Locate the cell with the specified text and output its (X, Y) center coordinate. 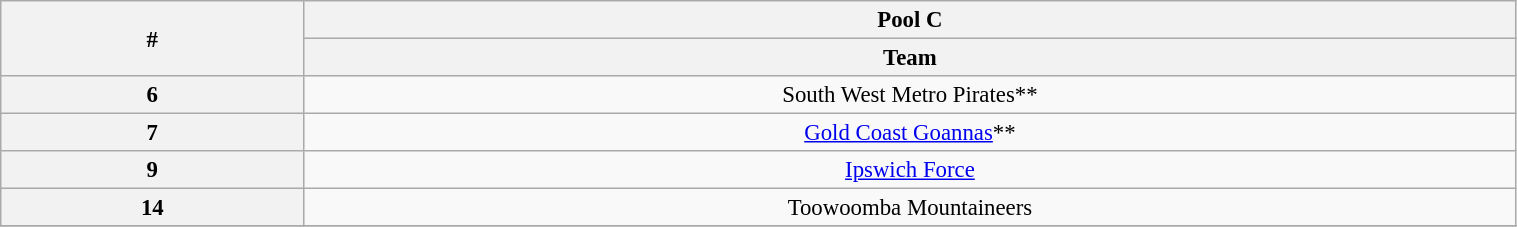
14 (152, 208)
Pool C (910, 20)
South West Metro Pirates** (910, 95)
Ipswich Force (910, 170)
6 (152, 95)
9 (152, 170)
7 (152, 133)
Toowoomba Mountaineers (910, 208)
# (152, 38)
Team (910, 58)
Gold Coast Goannas** (910, 133)
